Determine the (x, y) coordinate at the center of the cell enclosing the given text.  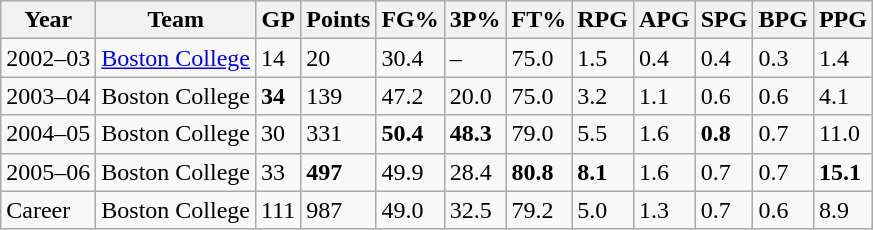
30.4 (410, 58)
Team (176, 20)
987 (338, 210)
11.0 (842, 134)
RPG (603, 20)
– (475, 58)
FG% (410, 20)
50.4 (410, 134)
30 (278, 134)
3.2 (603, 96)
20.0 (475, 96)
34 (278, 96)
111 (278, 210)
APG (664, 20)
PPG (842, 20)
1.5 (603, 58)
79.0 (539, 134)
GP (278, 20)
48.3 (475, 134)
5.5 (603, 134)
47.2 (410, 96)
331 (338, 134)
14 (278, 58)
20 (338, 58)
2003–04 (48, 96)
1.3 (664, 210)
FT% (539, 20)
0.3 (783, 58)
0.8 (724, 134)
2002–03 (48, 58)
5.0 (603, 210)
32.5 (475, 210)
Points (338, 20)
80.8 (539, 172)
497 (338, 172)
33 (278, 172)
28.4 (475, 172)
BPG (783, 20)
SPG (724, 20)
1.1 (664, 96)
79.2 (539, 210)
3P% (475, 20)
4.1 (842, 96)
8.9 (842, 210)
Career (48, 210)
2005–06 (48, 172)
49.0 (410, 210)
8.1 (603, 172)
2004–05 (48, 134)
49.9 (410, 172)
1.4 (842, 58)
139 (338, 96)
Year (48, 20)
15.1 (842, 172)
